Scan for the cell matching the given text and deliver its [x, y] coordinate at center. 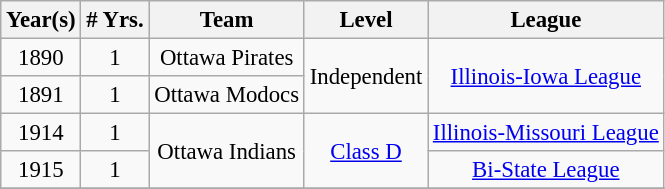
Team [226, 20]
1914 [41, 133]
League [546, 20]
Ottawa Pirates [226, 58]
Illinois-Iowa League [546, 76]
Ottawa Indians [226, 152]
Class D [366, 152]
Independent [366, 76]
Bi-State League [546, 170]
1891 [41, 95]
# Yrs. [115, 20]
1890 [41, 58]
Illinois-Missouri League [546, 133]
1915 [41, 170]
Year(s) [41, 20]
Ottawa Modocs [226, 95]
Level [366, 20]
